Scan for the cell matching the given text and deliver its [x, y] coordinate at center. 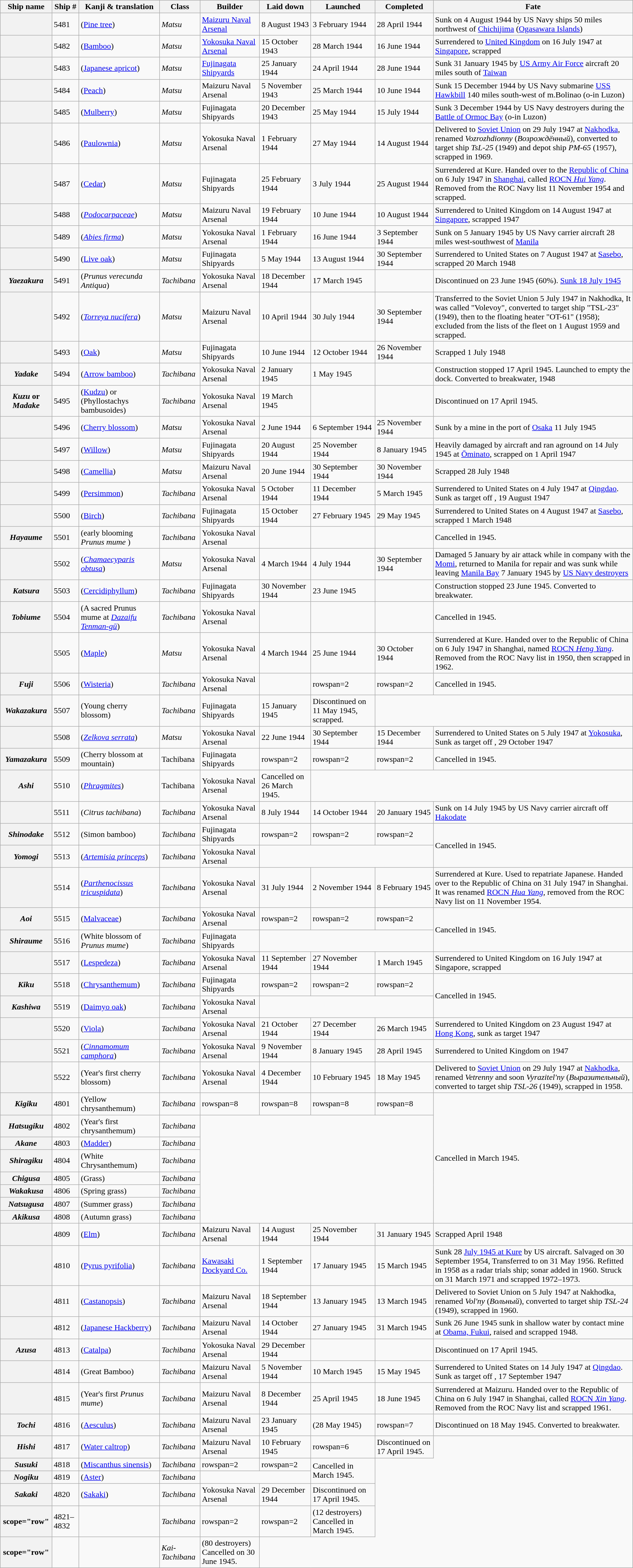
8 July 1944 [285, 813]
4810 [65, 1265]
(Daimyo oak) [119, 1007]
25 May 1944 [343, 112]
Kiku [26, 984]
5 May 1944 [285, 258]
Shiragiku [26, 1161]
Completed [404, 7]
(Young cherry blossom) [119, 710]
27 February 1945 [343, 516]
(White blossom of Prunus mume) [119, 940]
4802 [65, 1126]
5482 [65, 46]
(Japanese apricot) [119, 68]
5497 [65, 449]
Kanji & translation [119, 7]
26 March 1945 [404, 1028]
Surrendered to United Kingdom on 23 August 1947 at Hong Kong, sunk as target 1947 [533, 1028]
5 October 1944 [285, 493]
5515 [65, 919]
(Japanese Hackberry) [119, 1327]
Discontinued on 18 May 1945. Converted to breakwater. [533, 1425]
(A sacred Prunus mume at Dazaifu Tenman-gū) [119, 617]
(Cercidiphyllum) [119, 591]
4809 [65, 1234]
25 March 1944 [343, 90]
5506 [65, 684]
2 November 1944 [343, 888]
8 December 1944 [285, 1398]
Kawasaki Dockyard Co. [230, 1265]
2 June 1944 [285, 428]
5498 [65, 472]
(Phragmites) [119, 786]
5491 [65, 281]
(Yellow chrysanthemum) [119, 1104]
(Cinnamomum camphora) [119, 1051]
(28 May 1945) [343, 1425]
(Cherry blossom at mountain) [119, 759]
(Torreya nucifera) [119, 316]
Class [180, 7]
(Year's first Prunus mume) [119, 1398]
17 March 1945 [343, 281]
5519 [65, 1007]
5521 [65, 1051]
5481 [65, 24]
Builder [230, 7]
Azusa [26, 1350]
3 February 1944 [343, 24]
Hishi [26, 1447]
5492 [65, 316]
15 October 1943 [285, 46]
Ashi [26, 786]
Ship # [65, 7]
27 November 1944 [343, 963]
Yomogi [26, 857]
(Year's first chrysanthemum) [119, 1126]
24 April 1944 [343, 68]
(80 destroyers) Cancelled on 30 June 1945. [230, 1552]
(Cedar) [119, 183]
(Zelkova serrata) [119, 737]
5 March 1945 [404, 493]
(Willow) [119, 449]
Heavily damaged by aircraft and ran aground on 14 July 1945 at Ōminato, scrapped on 1 April 1947 [533, 449]
18 December 1944 [285, 281]
1 March 1945 [404, 963]
28 April 1945 [404, 1051]
15 July 1944 [404, 112]
31 July 1944 [285, 888]
Sunk 26 June 1945 sunk in shallow water by contact mine at Obama, Fukui, raised and scrapped 1948. [533, 1327]
Kuzu or Madake [26, 401]
4807 [65, 1204]
5500 [65, 516]
15 March 1945 [404, 1265]
Natsugusa [26, 1204]
30 October 1944 [404, 653]
Hayaume [26, 537]
4803 [65, 1143]
4801 [65, 1104]
(Madder) [119, 1143]
Yaezakura [26, 281]
Katsura [26, 591]
(Aster) [119, 1477]
Cancelled on 26 March 1945. [285, 786]
4 July 1944 [343, 564]
Tochi [26, 1425]
(Live oak) [119, 258]
27 January 1945 [343, 1327]
(Great Bamboo) [119, 1371]
Surrendered to United Kingdom on 1947 [533, 1051]
Hatsugiku [26, 1126]
(Abies firma) [119, 237]
5493 [65, 353]
(Viola) [119, 1028]
Surrendered to United States on 5 July 1947 at Yokosuka, Sunk as target off , 29 October 1947 [533, 737]
5499 [65, 493]
31 January 1945 [404, 1234]
(Pyrus pyrifolia) [119, 1265]
Shiraume [26, 940]
1 May 1945 [343, 374]
(Grass) [119, 1178]
(White Chrysanthemum) [119, 1161]
Launched [343, 7]
5512 [65, 834]
5487 [65, 183]
6 September 1944 [343, 428]
(Persimmon) [119, 493]
4817 [65, 1447]
5510 [65, 786]
5514 [65, 888]
(12 destroyers) Cancelled in March 1945. [343, 1521]
(Bamboo) [119, 46]
18 June 1945 [404, 1398]
(Pine tree) [119, 24]
Nogiku [26, 1477]
(Sakaki) [119, 1495]
(Catalpa) [119, 1350]
(Miscanthus sinensis) [119, 1464]
Kigiku [26, 1104]
(Chamaecyparis obtusa) [119, 564]
(Malvaceae) [119, 919]
15 October 1944 [285, 516]
(Summer grass) [119, 1204]
5520 [65, 1028]
Scrapped April 1948 [533, 1234]
Sunk 31 January 1945 by US Army Air Force aircraft 20 miles south of Taiwan [533, 68]
5485 [65, 112]
17 January 1945 [343, 1265]
Surrendered to United States on 7 August 1947 at Sasebo, scrapped 20 March 1948 [533, 258]
5507 [65, 710]
4813 [65, 1350]
4820 [65, 1495]
Sunk 3 December 1944 by US Navy destroyers during the Battle of Ormoc Bay (o-in Luzon) [533, 112]
5486 [65, 143]
4 December 1944 [285, 1077]
30 July 1944 [343, 316]
18 September 1944 [285, 1301]
4808 [65, 1217]
Construction stopped 23 June 1945. Converted to breakwater. [533, 591]
5518 [65, 984]
(Birch) [119, 516]
(Arrow bamboo) [119, 374]
28 March 1944 [343, 46]
Delivered to Soviet Union on 5 July 1947 at Nakhodka, renamed Vol'ny (Вольный), converted to target ship TSL-24 (1949), scrapped in 1960. [533, 1301]
Scrapped 1 July 1948 [533, 353]
Yamazakura [26, 759]
rowspan=7 [404, 1425]
25 February 1944 [285, 183]
4811 [65, 1301]
29 May 1945 [404, 516]
5509 [65, 759]
8 February 1945 [404, 888]
11 December 1944 [343, 493]
5 November 1943 [285, 90]
13 January 1945 [343, 1301]
Tobiume [26, 617]
Surrendered to United Kingdom on 14 August 1947 at Singapore, scrapped 1947 [533, 214]
5489 [65, 237]
Kashiwa [26, 1007]
(Wisteria) [119, 684]
4815 [65, 1398]
4818 [65, 1464]
20 August 1944 [285, 449]
5522 [65, 1077]
25 August 1944 [404, 183]
Susuki [26, 1464]
5504 [65, 617]
(Prunus verecunda Antiqua) [119, 281]
28 June 1944 [404, 68]
(Camellia) [119, 472]
5516 [65, 940]
Wakazakura [26, 710]
8 August 1943 [285, 24]
2 January 1945 [285, 374]
10 March 1945 [343, 1371]
5517 [65, 963]
Sunk by a mine in the port of Osaka 11 July 1945 [533, 428]
12 October 1944 [343, 353]
5508 [65, 737]
23 January 1945 [285, 1425]
5496 [65, 428]
Sunk 15 December 1944 by US Navy submarine USS Hawkbill 140 miles south-west of m.Bolinao (o-in Luzon) [533, 90]
Discontinued on 11 May 1945, scrapped. [343, 710]
(Aesculus) [119, 1425]
9 November 1944 [285, 1051]
20 June 1944 [285, 472]
(Castanopsis) [119, 1301]
Surrendered to United States on 4 July 1947 at Qingdao. Sunk as target off , 19 August 1947 [533, 493]
20 January 1945 [404, 813]
19 February 1944 [285, 214]
rowspan=6 [343, 1447]
Fuji [26, 684]
5 November 1944 [285, 1371]
31 March 1945 [404, 1327]
Surrendered to United States on 14 July 1947 at Qingdao. Sunk as target off , 17 September 1947 [533, 1371]
Sakaki [26, 1495]
27 May 1944 [343, 143]
4819 [65, 1477]
25 January 1944 [285, 68]
Sunk on 4 August 1944 by US Navy ships 50 miles northwest of Chichijima (Ogasawara Islands) [533, 24]
(Chrysanthemum) [119, 984]
4812 [65, 1327]
Akikusa [26, 1217]
Akane [26, 1143]
27 December 1944 [343, 1028]
15 May 1945 [404, 1371]
Sunk on 5 January 1945 by US Navy carrier aircraft 28 miles west-southwest of Manila [533, 237]
5490 [65, 258]
26 November 1944 [404, 353]
Wakakusa [26, 1191]
15 January 1945 [285, 710]
23 June 1945 [343, 591]
4806 [65, 1191]
(Podocarpaceae) [119, 214]
(Mulberry) [119, 112]
22 June 1944 [285, 737]
Surrendered to United States on 4 August 1947 at Sasebo, scrapped 1 March 1948 [533, 516]
(Year's first cherry blossom) [119, 1077]
5495 [65, 401]
Discontinued on 23 June 1945 (60%). Sunk 18 July 1945 [533, 281]
4805 [65, 1178]
25 April 1945 [343, 1398]
5488 [65, 214]
13 March 1945 [404, 1301]
25 June 1944 [343, 653]
Fate [533, 7]
Construction stopped 17 April 1945. Launched to empty the dock. Converted to breakwater, 1948 [533, 374]
5494 [65, 374]
Shinodake [26, 834]
21 October 1944 [285, 1028]
(early blooming Prunus mume ) [119, 537]
(Maple) [119, 653]
Sunk on 14 July 1945 by US Navy carrier aircraft off Hakodate [533, 813]
3 July 1944 [343, 183]
(Simon bamboo) [119, 834]
15 December 1944 [404, 737]
(Autumn grass) [119, 1217]
20 December 1943 [285, 112]
(Citrus tachibana) [119, 813]
(Peach) [119, 90]
18 May 1945 [404, 1077]
4804 [65, 1161]
(Elm) [119, 1234]
4814 [65, 1371]
5502 [65, 564]
Laid down [285, 7]
5503 [65, 591]
Yadake [26, 374]
4816 [65, 1425]
28 April 1944 [404, 24]
(Paulownia) [119, 143]
19 March 1945 [285, 401]
5501 [65, 537]
5513 [65, 857]
Scrapped 28 July 1948 [533, 472]
(Artemisia princeps) [119, 857]
(Lespedeza) [119, 963]
1 September 1944 [285, 1265]
5483 [65, 68]
13 August 1944 [343, 258]
(Water caltrop) [119, 1447]
Aoi [26, 919]
11 September 1944 [285, 963]
Kai-Tachibana [180, 1552]
5484 [65, 90]
(Kudzu) or (Phyllostachys bambusoides) [119, 401]
10 April 1944 [285, 316]
(Cherry blossom) [119, 428]
10 August 1944 [404, 214]
Ship name [26, 7]
4821–4832 [65, 1521]
(Spring grass) [119, 1191]
3 September 1944 [404, 237]
5511 [65, 813]
Chigusa [26, 1178]
(Oak) [119, 353]
5505 [65, 653]
(Parthenocissus tricuspidata) [119, 888]
